Find where the given text appears and provide that cell's center as (X, Y) coordinate. 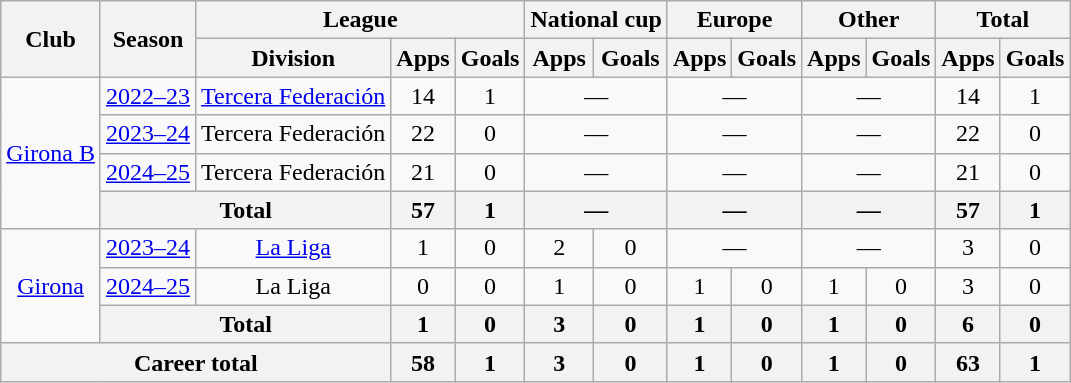
National cup (596, 20)
Season (148, 39)
Other (869, 20)
6 (968, 324)
League (360, 20)
Girona B (51, 153)
Career total (196, 362)
Club (51, 39)
Girona (51, 286)
Division (294, 58)
2022–23 (148, 96)
2 (559, 248)
58 (423, 362)
Europe (734, 20)
63 (968, 362)
